Output the [x, y] coordinate of the center of the cell containing the given text.  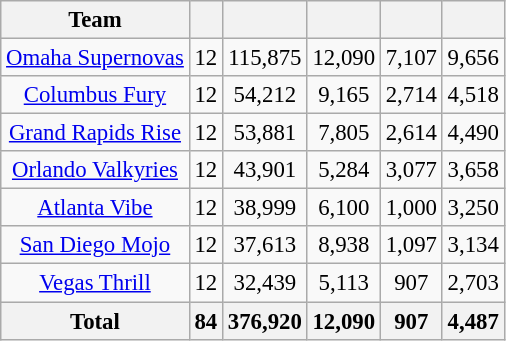
1,097 [411, 245]
8,938 [344, 245]
376,920 [266, 321]
3,250 [473, 208]
5,284 [344, 170]
1,000 [411, 208]
32,439 [266, 283]
9,656 [473, 58]
Vegas Thrill [95, 283]
Atlanta Vibe [95, 208]
37,613 [266, 245]
2,614 [411, 133]
43,901 [266, 170]
54,212 [266, 95]
San Diego Mojo [95, 245]
115,875 [266, 58]
3,134 [473, 245]
5,113 [344, 283]
4,490 [473, 133]
3,658 [473, 170]
4,487 [473, 321]
6,100 [344, 208]
Omaha Supernovas [95, 58]
4,518 [473, 95]
38,999 [266, 208]
Grand Rapids Rise [95, 133]
2,714 [411, 95]
9,165 [344, 95]
7,805 [344, 133]
3,077 [411, 170]
Total [95, 321]
7,107 [411, 58]
Columbus Fury [95, 95]
2,703 [473, 283]
53,881 [266, 133]
Orlando Valkyries [95, 170]
84 [206, 321]
Team [95, 20]
